Find where the given text appears and provide that cell's center as (X, Y) coordinate. 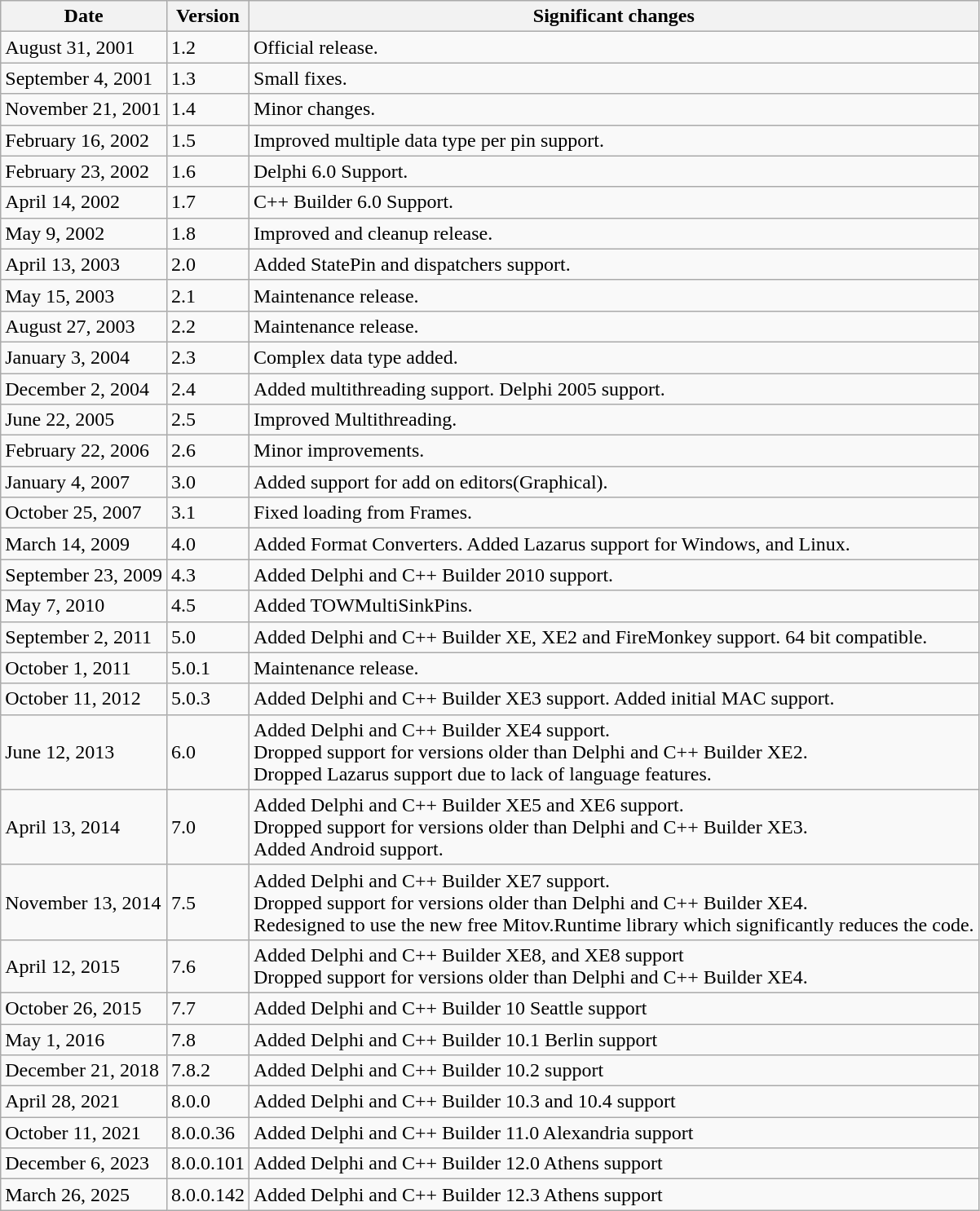
November 13, 2014 (84, 902)
December 21, 2018 (84, 1071)
2.1 (207, 295)
4.5 (207, 606)
December 2, 2004 (84, 389)
April 12, 2015 (84, 966)
Added Delphi and C++ Builder 11.0 Alexandria support (615, 1133)
Fixed loading from Frames. (615, 513)
2.6 (207, 451)
Added Delphi and C++ Builder XE3 support. Added initial MAC support. (615, 699)
1.2 (207, 47)
April 14, 2002 (84, 202)
Added Delphi and C++ Builder 10.1 Berlin support (615, 1040)
Significant changes (615, 16)
2.3 (207, 357)
Added Delphi and C++ Builder 2010 support. (615, 575)
June 22, 2005 (84, 420)
Added multithreading support. Delphi 2005 support. (615, 389)
October 11, 2012 (84, 699)
5.0.3 (207, 699)
6.0 (207, 752)
1.8 (207, 233)
May 1, 2016 (84, 1040)
Added Delphi and C++ Builder 10.3 and 10.4 support (615, 1102)
7.0 (207, 827)
2.0 (207, 264)
Added Delphi and C++ Builder 12.0 Athens support (615, 1164)
Improved multiple data type per pin support. (615, 140)
January 4, 2007 (84, 482)
October 25, 2007 (84, 513)
4.0 (207, 544)
March 14, 2009 (84, 544)
Version (207, 16)
7.6 (207, 966)
October 26, 2015 (84, 1008)
September 23, 2009 (84, 575)
Minor changes. (615, 109)
November 21, 2001 (84, 109)
Added Delphi and C++ Builder XE, XE2 and FireMonkey support. 64 bit compatible. (615, 637)
June 12, 2013 (84, 752)
2.4 (207, 389)
Added Delphi and C++ Builder 10.2 support (615, 1071)
August 31, 2001 (84, 47)
3.1 (207, 513)
Added Delphi and C++ Builder XE8, and XE8 supportDropped support for versions older than Delphi and C++ Builder XE4. (615, 966)
C++ Builder 6.0 Support. (615, 202)
3.0 (207, 482)
February 22, 2006 (84, 451)
Minor improvements. (615, 451)
2.5 (207, 420)
February 23, 2002 (84, 171)
2.2 (207, 326)
Added Delphi and C++ Builder 12.3 Athens support (615, 1195)
April 28, 2021 (84, 1102)
October 11, 2021 (84, 1133)
September 2, 2011 (84, 637)
April 13, 2003 (84, 264)
7.8.2 (207, 1071)
Added TOWMultiSinkPins. (615, 606)
December 6, 2023 (84, 1164)
March 26, 2025 (84, 1195)
Added support for add on editors(Graphical). (615, 482)
5.0 (207, 637)
Added StatePin and dispatchers support. (615, 264)
Improved Multithreading. (615, 420)
Date (84, 16)
May 15, 2003 (84, 295)
4.3 (207, 575)
1.5 (207, 140)
7.8 (207, 1040)
February 16, 2002 (84, 140)
Small fixes. (615, 78)
August 27, 2003 (84, 326)
Official release. (615, 47)
Complex data type added. (615, 357)
8.0.0.101 (207, 1164)
7.7 (207, 1008)
1.3 (207, 78)
1.7 (207, 202)
8.0.0 (207, 1102)
April 13, 2014 (84, 827)
October 1, 2011 (84, 668)
8.0.0.142 (207, 1195)
May 7, 2010 (84, 606)
5.0.1 (207, 668)
8.0.0.36 (207, 1133)
January 3, 2004 (84, 357)
Improved and cleanup release. (615, 233)
1.6 (207, 171)
Added Delphi and C++ Builder XE5 and XE6 support.Dropped support for versions older than Delphi and C++ Builder XE3.Added Android support. (615, 827)
1.4 (207, 109)
Delphi 6.0 Support. (615, 171)
Added Delphi and C++ Builder 10 Seattle support (615, 1008)
May 9, 2002 (84, 233)
Added Format Converters. Added Lazarus support for Windows, and Linux. (615, 544)
September 4, 2001 (84, 78)
7.5 (207, 902)
